Capture the cell that displays the provided text and extract its [X, Y] central coordinate. 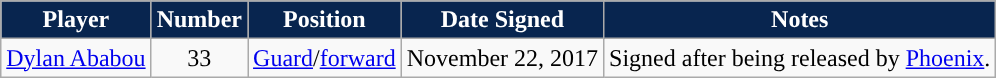
Signed after being released by Phoenix. [800, 58]
November 22, 2017 [502, 58]
33 [199, 58]
Position [325, 20]
Dylan Ababou [76, 58]
Date Signed [502, 20]
Guard/forward [325, 58]
Player [76, 20]
Notes [800, 20]
Number [199, 20]
